Return the [X, Y] coordinate for the center point of the cell that contains the specified text.  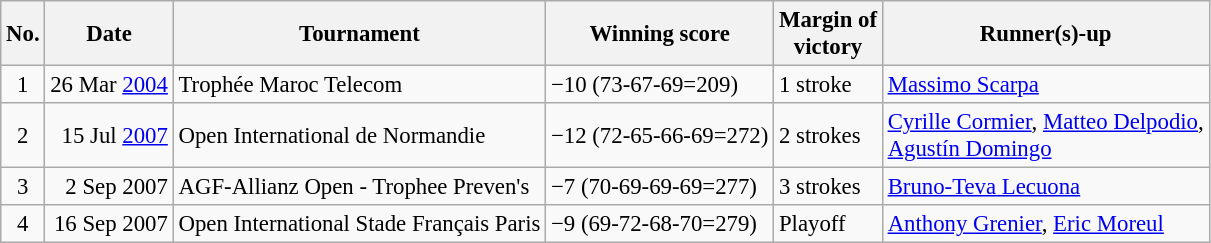
Cyrille Cormier, Matteo Delpodio, Agustín Domingo [1046, 136]
4 [23, 224]
3 strokes [828, 187]
26 Mar 2004 [109, 85]
−7 (70-69-69-69=277) [660, 187]
Winning score [660, 34]
AGF-Allianz Open - Trophee Preven's [359, 187]
Anthony Grenier, Eric Moreul [1046, 224]
Bruno-Teva Lecuona [1046, 187]
−9 (69-72-68-70=279) [660, 224]
−10 (73-67-69=209) [660, 85]
2 Sep 2007 [109, 187]
No. [23, 34]
Tournament [359, 34]
1 [23, 85]
Date [109, 34]
−12 (72-65-66-69=272) [660, 136]
Margin ofvictory [828, 34]
16 Sep 2007 [109, 224]
Open International de Normandie [359, 136]
3 [23, 187]
2 [23, 136]
Massimo Scarpa [1046, 85]
Trophée Maroc Telecom [359, 85]
Playoff [828, 224]
15 Jul 2007 [109, 136]
2 strokes [828, 136]
1 stroke [828, 85]
Open International Stade Français Paris [359, 224]
Runner(s)-up [1046, 34]
